Return (x, y) of the center of cell containing provided text 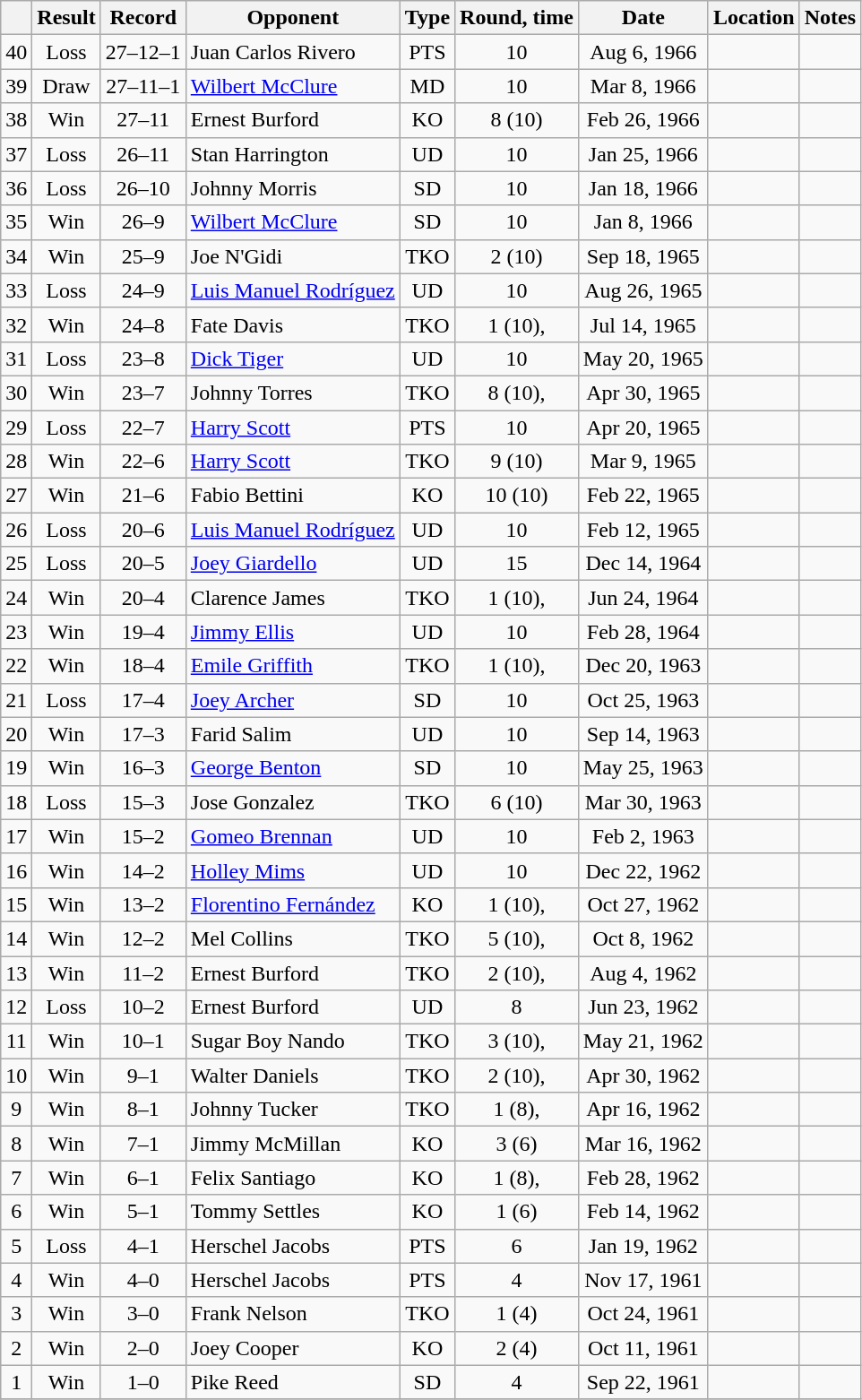
5 (10), (517, 938)
Oct 11, 1961 (643, 1348)
14 (16, 938)
18 (16, 802)
Sep 14, 1963 (643, 734)
24–9 (143, 290)
Round, time (517, 18)
Type (427, 18)
40 (16, 52)
3 (10), (517, 1041)
Joey Giardello (292, 564)
14–2 (143, 870)
25–9 (143, 256)
Apr 30, 1965 (643, 393)
22 (16, 666)
7–1 (143, 1144)
Draw (66, 86)
24–8 (143, 324)
Felix Santiago (292, 1178)
May 21, 1962 (643, 1041)
8 (10), (517, 393)
Jan 19, 1962 (643, 1246)
Date (643, 18)
Florentino Fernández (292, 904)
Johnny Tucker (292, 1110)
21–6 (143, 496)
34 (16, 256)
26–10 (143, 188)
8 (10) (517, 120)
27–11 (143, 120)
Tommy Settles (292, 1212)
Notes (830, 18)
26–9 (143, 222)
16–3 (143, 768)
Jan 8, 1966 (643, 222)
Clarence James (292, 598)
13–2 (143, 904)
Oct 24, 1961 (643, 1314)
Sep 22, 1961 (643, 1382)
2 (16, 1348)
26 (16, 530)
Joe N'Gidi (292, 256)
Oct 25, 1963 (643, 700)
9 (16, 1110)
12 (16, 1007)
19–4 (143, 632)
Apr 16, 1962 (643, 1110)
4–0 (143, 1280)
May 20, 1965 (643, 359)
36 (16, 188)
Feb 2, 1963 (643, 836)
25 (16, 564)
Apr 20, 1965 (643, 428)
13 (16, 972)
6–1 (143, 1178)
2 (4) (517, 1348)
Jan 25, 1966 (643, 154)
Dec 14, 1964 (643, 564)
Frank Nelson (292, 1314)
23–8 (143, 359)
Dec 20, 1963 (643, 666)
27–11–1 (143, 86)
18–4 (143, 666)
33 (16, 290)
7 (16, 1178)
Emile Griffith (292, 666)
Jun 23, 1962 (643, 1007)
Fabio Bettini (292, 496)
8–1 (143, 1110)
6 (10) (517, 802)
George Benton (292, 768)
10–2 (143, 1007)
Nov 17, 1961 (643, 1280)
Jul 14, 1965 (643, 324)
32 (16, 324)
Johnny Morris (292, 188)
Juan Carlos Rivero (292, 52)
20–4 (143, 598)
Opponent (292, 18)
20–5 (143, 564)
31 (16, 359)
Jan 18, 1966 (643, 188)
15–3 (143, 802)
21 (16, 700)
Mar 16, 1962 (643, 1144)
23 (16, 632)
Joey Cooper (292, 1348)
Jimmy McMillan (292, 1144)
Fate Davis (292, 324)
37 (16, 154)
Jun 24, 1964 (643, 598)
Sugar Boy Nando (292, 1041)
22–7 (143, 428)
22–6 (143, 462)
Mar 30, 1963 (643, 802)
Feb 22, 1965 (643, 496)
Feb 12, 1965 (643, 530)
5 (16, 1246)
Sep 18, 1965 (643, 256)
38 (16, 120)
12–2 (143, 938)
Apr 30, 1962 (643, 1076)
Result (66, 18)
3 (6) (517, 1144)
3–0 (143, 1314)
30 (16, 393)
Pike Reed (292, 1382)
Joey Archer (292, 700)
Aug 4, 1962 (643, 972)
35 (16, 222)
10–1 (143, 1041)
Feb 28, 1962 (643, 1178)
3 (16, 1314)
2 (10) (517, 256)
17–4 (143, 700)
Jimmy Ellis (292, 632)
Record (143, 18)
Oct 27, 1962 (643, 904)
Oct 8, 1962 (643, 938)
17–3 (143, 734)
1 (6) (517, 1212)
Aug 6, 1966 (643, 52)
16 (16, 870)
Holley Mims (292, 870)
27–12–1 (143, 52)
24 (16, 598)
15–2 (143, 836)
Mar 8, 1966 (643, 86)
4–1 (143, 1246)
2–0 (143, 1348)
Walter Daniels (292, 1076)
1 (16, 1382)
MD (427, 86)
11 (16, 1041)
Jose Gonzalez (292, 802)
1–0 (143, 1382)
Location (754, 18)
Mel Collins (292, 938)
Dick Tiger (292, 359)
Johnny Torres (292, 393)
19 (16, 768)
Aug 26, 1965 (643, 290)
29 (16, 428)
Farid Salim (292, 734)
9 (10) (517, 462)
1 (4) (517, 1314)
20 (16, 734)
10 (10) (517, 496)
9–1 (143, 1076)
Feb 26, 1966 (643, 120)
28 (16, 462)
Dec 22, 1962 (643, 870)
May 25, 1963 (643, 768)
39 (16, 86)
26–11 (143, 154)
5–1 (143, 1212)
Feb 28, 1964 (643, 632)
27 (16, 496)
Mar 9, 1965 (643, 462)
20–6 (143, 530)
11–2 (143, 972)
Feb 14, 1962 (643, 1212)
Stan Harrington (292, 154)
17 (16, 836)
Gomeo Brennan (292, 836)
23–7 (143, 393)
